Provide the (X, Y) coordinate of the cell's center where the given text is located.  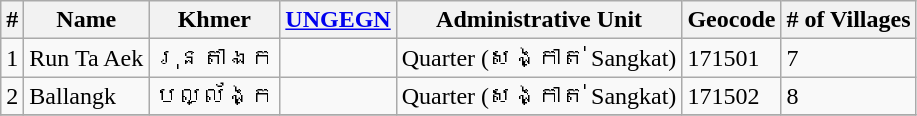
Ballangk (86, 96)
Geocode (732, 20)
Khmer (214, 20)
Administrative Unit (539, 20)
8 (848, 96)
2 (12, 96)
បល្ល័ង្ក (214, 96)
# of Villages (848, 20)
1 (12, 58)
UNGEGN (338, 20)
171501 (732, 58)
Name (86, 20)
171502 (732, 96)
# (12, 20)
Run Ta Aek (86, 58)
រុនតាឯក (214, 58)
7 (848, 58)
